Detect which cell encompasses the target text, then output its (x, y) center coordinate. 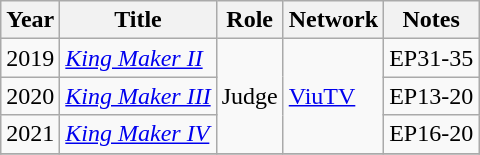
2021 (30, 134)
Year (30, 20)
EP16-20 (432, 134)
Title (138, 20)
EP13-20 (432, 96)
2020 (30, 96)
2019 (30, 58)
Judge (250, 96)
King Maker IV (138, 134)
ViuTV (333, 96)
King Maker II (138, 58)
EP31-35 (432, 58)
Role (250, 20)
King Maker III (138, 96)
Network (333, 20)
Notes (432, 20)
